Extract the (X, Y) coordinate from the center of the cell holding the provided text.  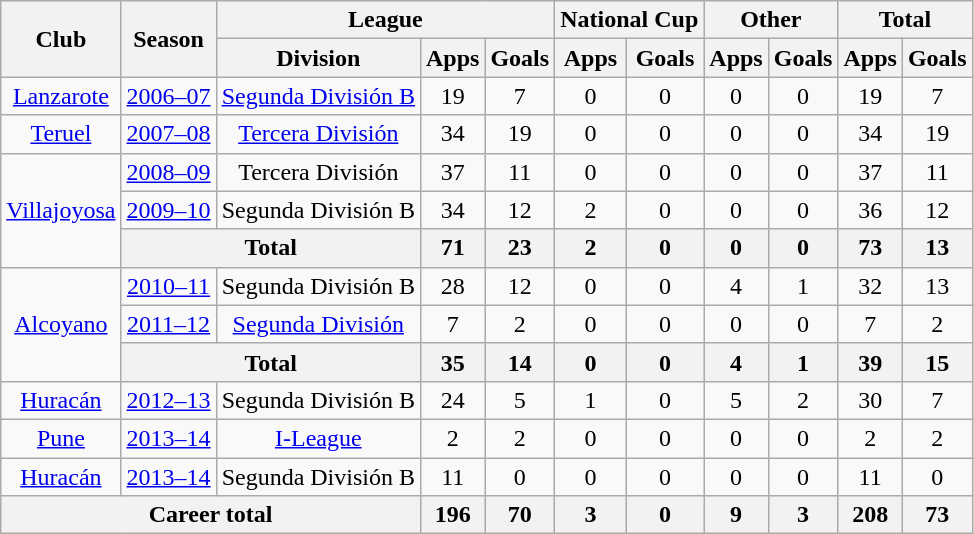
70 (520, 515)
Club (61, 39)
2007–08 (168, 134)
32 (870, 286)
36 (870, 210)
Alcoyano (61, 324)
9 (736, 515)
28 (452, 286)
2009–10 (168, 210)
2010–11 (168, 286)
208 (870, 515)
2008–09 (168, 172)
Career total (211, 515)
2012–13 (168, 400)
2011–12 (168, 324)
30 (870, 400)
15 (937, 362)
Lanzarote (61, 96)
196 (452, 515)
24 (452, 400)
Villajoyosa (61, 210)
35 (452, 362)
I-League (318, 438)
39 (870, 362)
23 (520, 248)
71 (452, 248)
Season (168, 39)
League (386, 20)
National Cup (630, 20)
14 (520, 362)
Other (771, 20)
Segunda División (318, 324)
2006–07 (168, 96)
Teruel (61, 134)
Division (318, 58)
Pune (61, 438)
